Extract the (X, Y) coordinate from the center of the cell holding the provided text.  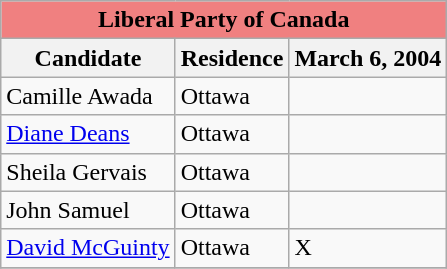
X (368, 248)
Camille Awada (88, 96)
Liberal Party of Canada (224, 20)
John Samuel (88, 210)
Residence (232, 58)
March 6, 2004 (368, 58)
David McGuinty (88, 248)
Candidate (88, 58)
Sheila Gervais (88, 172)
Diane Deans (88, 134)
